Locate the cell with the specified text and output its [x, y] center coordinate. 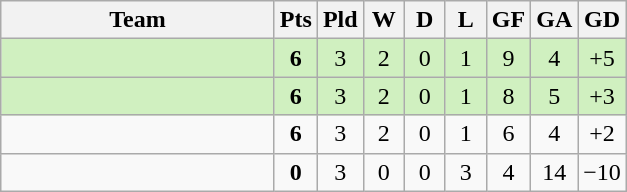
GA [554, 20]
D [424, 20]
Pld [340, 20]
GF [508, 20]
−10 [602, 172]
8 [508, 96]
+5 [602, 58]
+3 [602, 96]
9 [508, 58]
5 [554, 96]
GD [602, 20]
Pts [296, 20]
L [466, 20]
W [384, 20]
14 [554, 172]
Team [138, 20]
+2 [602, 134]
